Return (X, Y) of the center of cell containing provided text 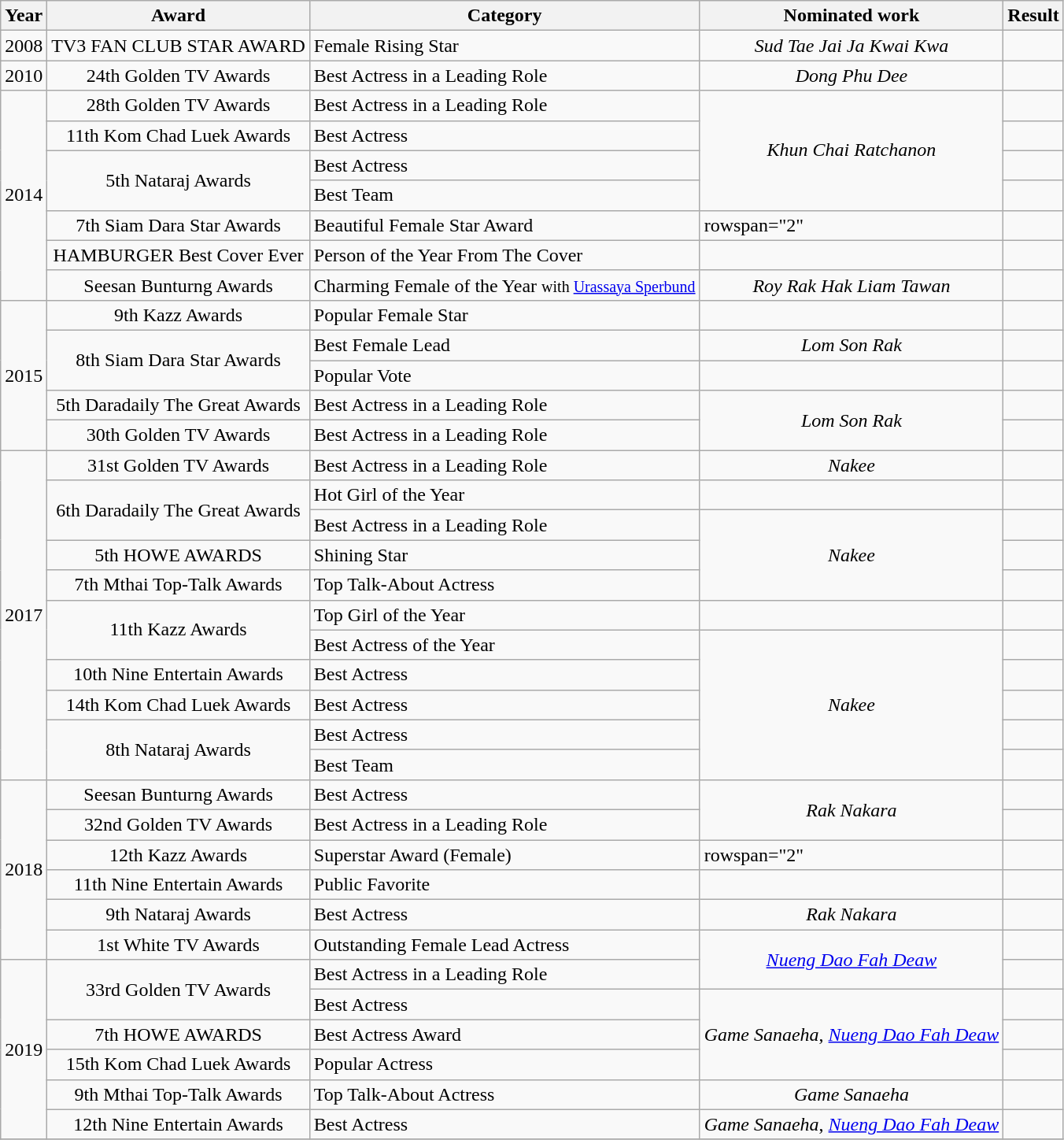
Shining Star (504, 555)
12th Kazz Awards (178, 854)
5th HOWE AWARDS (178, 555)
Charming Female of the Year with Urassaya Sperbund (504, 285)
Nueng Dao Fah Deaw (852, 960)
Top Girl of the Year (504, 615)
Best Female Lead (504, 345)
Beautiful Female Star Award (504, 225)
Person of the Year From The Cover (504, 255)
2010 (24, 76)
Female Rising Star (504, 46)
33rd Golden TV Awards (178, 990)
Superstar Award (Female) (504, 854)
2018 (24, 869)
8th Nataraj Awards (178, 750)
Hot Girl of the Year (504, 495)
7th Mthai Top-Talk Awards (178, 585)
Popular Actress (504, 1064)
9th Kazz Awards (178, 315)
Popular Vote (504, 376)
7th HOWE AWARDS (178, 1035)
6th Daradaily The Great Awards (178, 510)
Result (1033, 16)
Category (504, 16)
9th Nataraj Awards (178, 915)
31st Golden TV Awards (178, 465)
11th Nine Entertain Awards (178, 885)
Dong Phu Dee (852, 76)
24th Golden TV Awards (178, 76)
2019 (24, 1049)
2008 (24, 46)
2015 (24, 375)
12th Nine Entertain Awards (178, 1124)
Nominated work (852, 16)
11th Kazz Awards (178, 630)
8th Siam Dara Star Awards (178, 360)
7th Siam Dara Star Awards (178, 225)
11th Kom Chad Luek Awards (178, 135)
28th Golden TV Awards (178, 105)
2014 (24, 195)
5th Daradaily The Great Awards (178, 405)
Outstanding Female Lead Actress (504, 945)
Game Sanaeha (852, 1094)
Year (24, 16)
TV3 FAN CLUB STAR AWARD (178, 46)
Popular Female Star (504, 315)
Roy Rak Hak Liam Tawan (852, 285)
2017 (24, 616)
1st White TV Awards (178, 945)
Award (178, 16)
10th Nine Entertain Awards (178, 675)
Best Actress Award (504, 1035)
Khun Chai Ratchanon (852, 150)
5th Nataraj Awards (178, 180)
9th Mthai Top-Talk Awards (178, 1094)
Public Favorite (504, 885)
HAMBURGER Best Cover Ever (178, 255)
30th Golden TV Awards (178, 435)
15th Kom Chad Luek Awards (178, 1064)
14th Kom Chad Luek Awards (178, 705)
Sud Tae Jai Ja Kwai Kwa (852, 46)
Best Actress of the Year (504, 645)
32nd Golden TV Awards (178, 824)
